Search for the cell housing the specified text and yield its (X, Y) center coordinate. 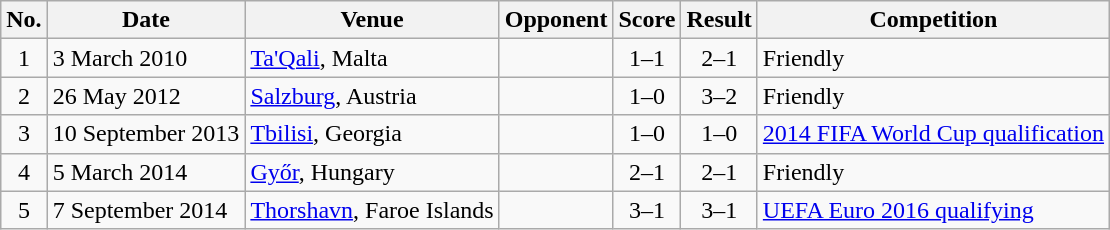
Score (647, 20)
3 March 2010 (146, 58)
Ta'Qali, Malta (372, 58)
Venue (372, 20)
No. (24, 20)
1–1 (647, 58)
10 September 2013 (146, 134)
Salzburg, Austria (372, 96)
Tbilisi, Georgia (372, 134)
5 March 2014 (146, 172)
Result (719, 20)
Competition (933, 20)
26 May 2012 (146, 96)
1 (24, 58)
Opponent (556, 20)
2 (24, 96)
4 (24, 172)
2014 FIFA World Cup qualification (933, 134)
UEFA Euro 2016 qualifying (933, 210)
7 September 2014 (146, 210)
3 (24, 134)
Thorshavn, Faroe Islands (372, 210)
Date (146, 20)
Győr, Hungary (372, 172)
5 (24, 210)
3–2 (719, 96)
